Detect which cell encompasses the target text, then output its [x, y] center coordinate. 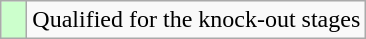
Qualified for the knock-out stages [196, 20]
